Pinpoint the cell where the given text exists, returning its (X, Y) midpoint coordinate. 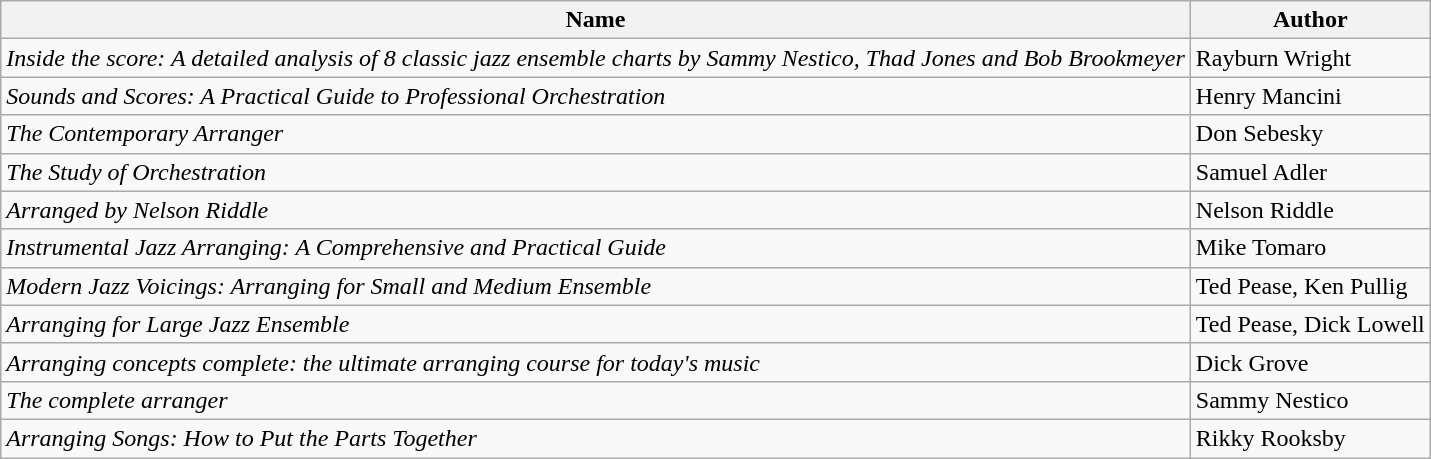
Rayburn Wright (1310, 58)
Ted Pease, Dick Lowell (1310, 324)
Sounds and Scores: A Practical Guide to Professional Orchestration (596, 96)
The Contemporary Arranger (596, 134)
Name (596, 20)
Ted Pease, Ken Pullig (1310, 286)
Don Sebesky (1310, 134)
Mike Tomaro (1310, 248)
Arranging for Large Jazz Ensemble (596, 324)
Inside the score: A detailed analysis of 8 classic jazz ensemble charts by Sammy Nestico, Thad Jones and Bob Brookmeyer (596, 58)
Arranging Songs: How to Put the Parts Together (596, 438)
Henry Mancini (1310, 96)
The complete arranger (596, 400)
Instrumental Jazz Arranging: A Comprehensive and Practical Guide (596, 248)
Rikky Rooksby (1310, 438)
Arranged by Nelson Riddle (596, 210)
Samuel Adler (1310, 172)
Nelson Riddle (1310, 210)
Arranging concepts complete: the ultimate arranging course for today's music (596, 362)
Author (1310, 20)
Sammy Nestico (1310, 400)
The Study of Orchestration (596, 172)
Dick Grove (1310, 362)
Modern Jazz Voicings: Arranging for Small and Medium Ensemble (596, 286)
